Search for the cell housing the specified text and yield its (X, Y) center coordinate. 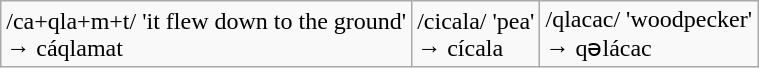
/ca+qla+m+t/ 'it flew down to the ground'→ cáqlamat (206, 34)
/cicala/ 'pea'→ cícala (476, 34)
/qlacac/ 'woodpecker'→ qəlácac (649, 34)
